Determine the (X, Y) coordinate at the center of the cell enclosing the given text.  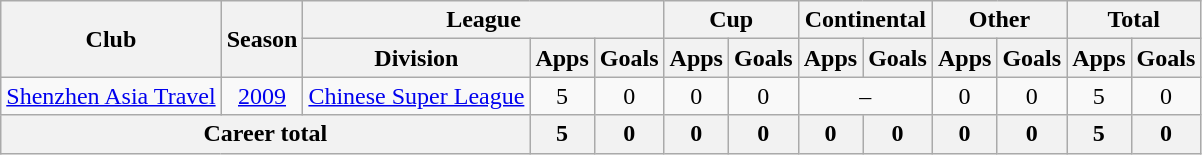
Shenzhen Asia Travel (111, 96)
Division (416, 58)
– (865, 96)
Career total (266, 134)
Season (262, 39)
Club (111, 39)
Cup (731, 20)
Continental (865, 20)
2009 (262, 96)
Other (999, 20)
League (484, 20)
Chinese Super League (416, 96)
Total (1134, 20)
